Determine the [X, Y] coordinate at the center of the cell enclosing the given text.  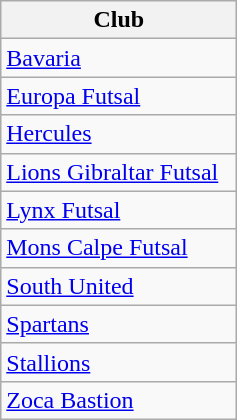
Europa Futsal [119, 96]
South United [119, 286]
Hercules [119, 134]
Lions Gibraltar Futsal [119, 172]
Spartans [119, 324]
Bavaria [119, 58]
Mons Calpe Futsal [119, 248]
Zoca Bastion [119, 400]
Lynx Futsal [119, 210]
Stallions [119, 362]
Club [119, 20]
